Capture the cell that displays the provided text and extract its [X, Y] central coordinate. 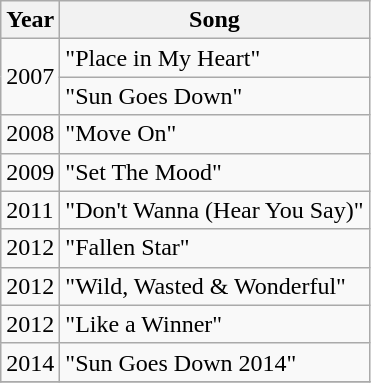
"Wild, Wasted & Wonderful" [214, 286]
"Fallen Star" [214, 248]
"Like a Winner" [214, 324]
"Place in My Heart" [214, 58]
"Don't Wanna (Hear You Say)" [214, 210]
"Sun Goes Down 2014" [214, 362]
2009 [30, 172]
Song [214, 20]
"Move On" [214, 134]
Year [30, 20]
2014 [30, 362]
2011 [30, 210]
"Set The Mood" [214, 172]
2008 [30, 134]
"Sun Goes Down" [214, 96]
2007 [30, 77]
